Scan for the cell matching the given text and deliver its (X, Y) coordinate at center. 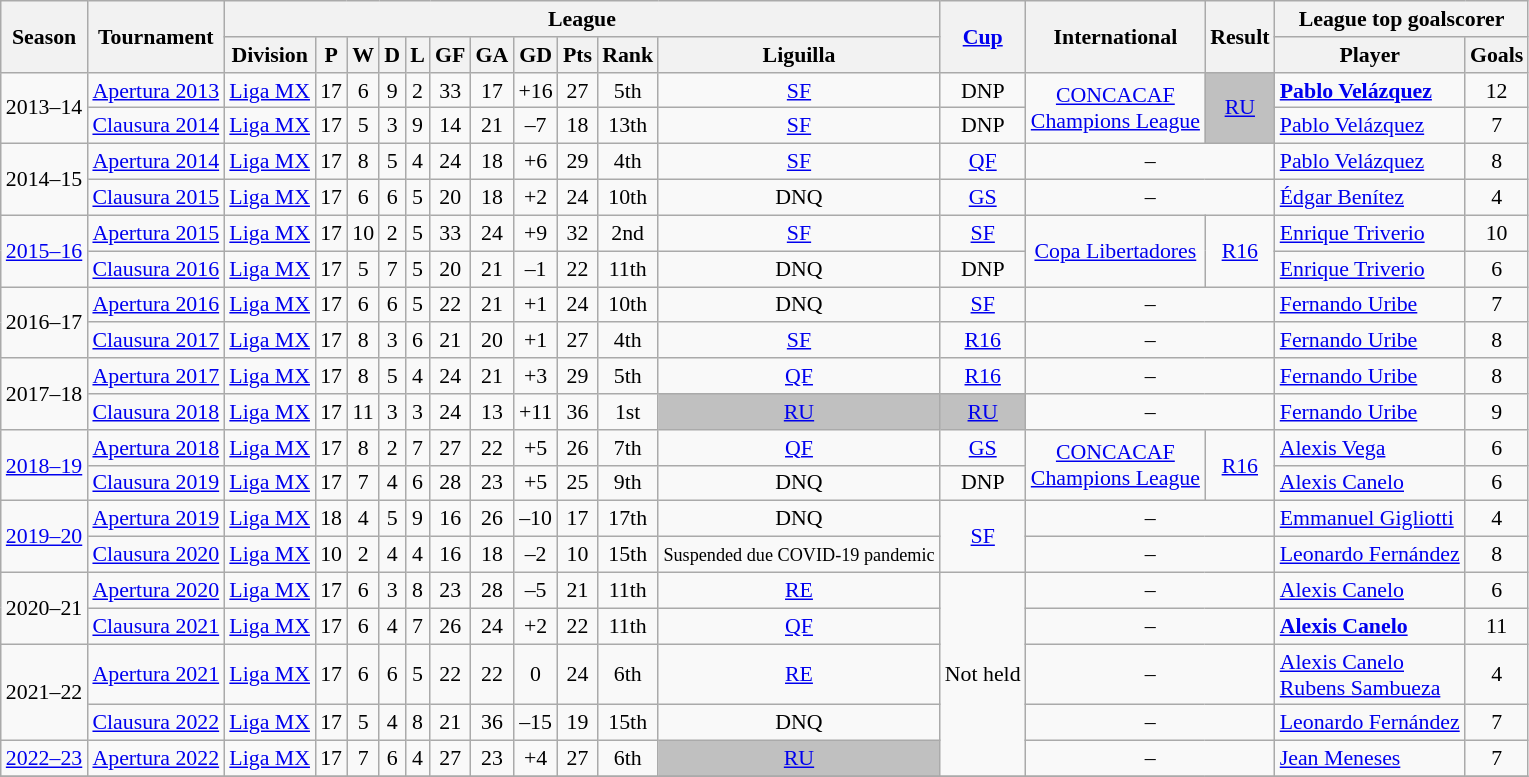
Goals (1497, 54)
Clausura 2019 (156, 483)
2017–18 (44, 392)
14 (450, 125)
13 (492, 411)
Apertura 2016 (156, 304)
+3 (535, 375)
D (392, 54)
7th (628, 447)
W (363, 54)
Apertura 2022 (156, 758)
Copa Libertadores (1116, 250)
2020–21 (44, 608)
Apertura 2014 (156, 161)
–10 (535, 518)
Apertura 2021 (156, 674)
Clausura 2014 (156, 125)
Result (1240, 36)
2014–15 (44, 178)
2018–19 (44, 464)
–7 (535, 125)
13th (628, 125)
2021–22 (44, 692)
Player (1370, 54)
League top goalscorer (1402, 18)
Liguilla (798, 54)
L (418, 54)
Apertura 2013 (156, 90)
Season (44, 36)
Clausura 2015 (156, 197)
2015–16 (44, 250)
Apertura 2015 (156, 233)
Alexis Vega (1370, 447)
Jean Meneses (1370, 758)
Cup (983, 36)
Apertura 2020 (156, 590)
32 (578, 233)
2013–14 (44, 108)
+6 (535, 161)
2016–17 (44, 322)
+16 (535, 90)
Clausura 2018 (156, 411)
Emmanuel Gigliotti (1370, 518)
2019–20 (44, 536)
Tournament (156, 36)
Pts (578, 54)
–2 (535, 554)
Not held (983, 674)
Apertura 2019 (156, 518)
Clausura 2016 (156, 268)
+9 (535, 233)
GA (492, 54)
1st (628, 411)
Alexis Canelo Rubens Sambueza (1370, 674)
Rank (628, 54)
12 (1497, 90)
–1 (535, 268)
9th (628, 483)
2022–23 (44, 758)
+4 (535, 758)
Apertura 2018 (156, 447)
17th (628, 518)
+11 (535, 411)
GF (450, 54)
Suspended due COVID-19 pandemic (798, 554)
0 (535, 674)
Clausura 2021 (156, 626)
Édgar Benítez (1370, 197)
19 (578, 722)
Apertura 2017 (156, 375)
–15 (535, 722)
League (582, 18)
2nd (628, 233)
Division (270, 54)
Clausura 2020 (156, 554)
GD (535, 54)
–5 (535, 590)
International (1116, 36)
P (331, 54)
25 (578, 483)
Clausura 2017 (156, 340)
Clausura 2022 (156, 722)
